Pinpoint the cell where the given text exists, returning its (x, y) midpoint coordinate. 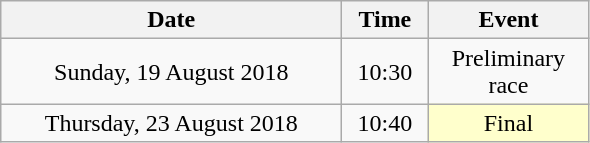
Time (385, 20)
10:30 (385, 72)
Sunday, 19 August 2018 (172, 72)
Preliminary race (508, 72)
Event (508, 20)
Date (172, 20)
Final (508, 123)
Thursday, 23 August 2018 (172, 123)
10:40 (385, 123)
